Detect which cell encompasses the target text, then output its [x, y] center coordinate. 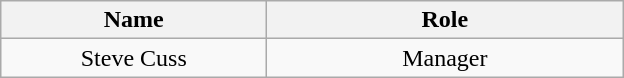
Manager [445, 58]
Name [134, 20]
Role [445, 20]
Steve Cuss [134, 58]
